Pinpoint the cell where the given text exists, returning its (X, Y) midpoint coordinate. 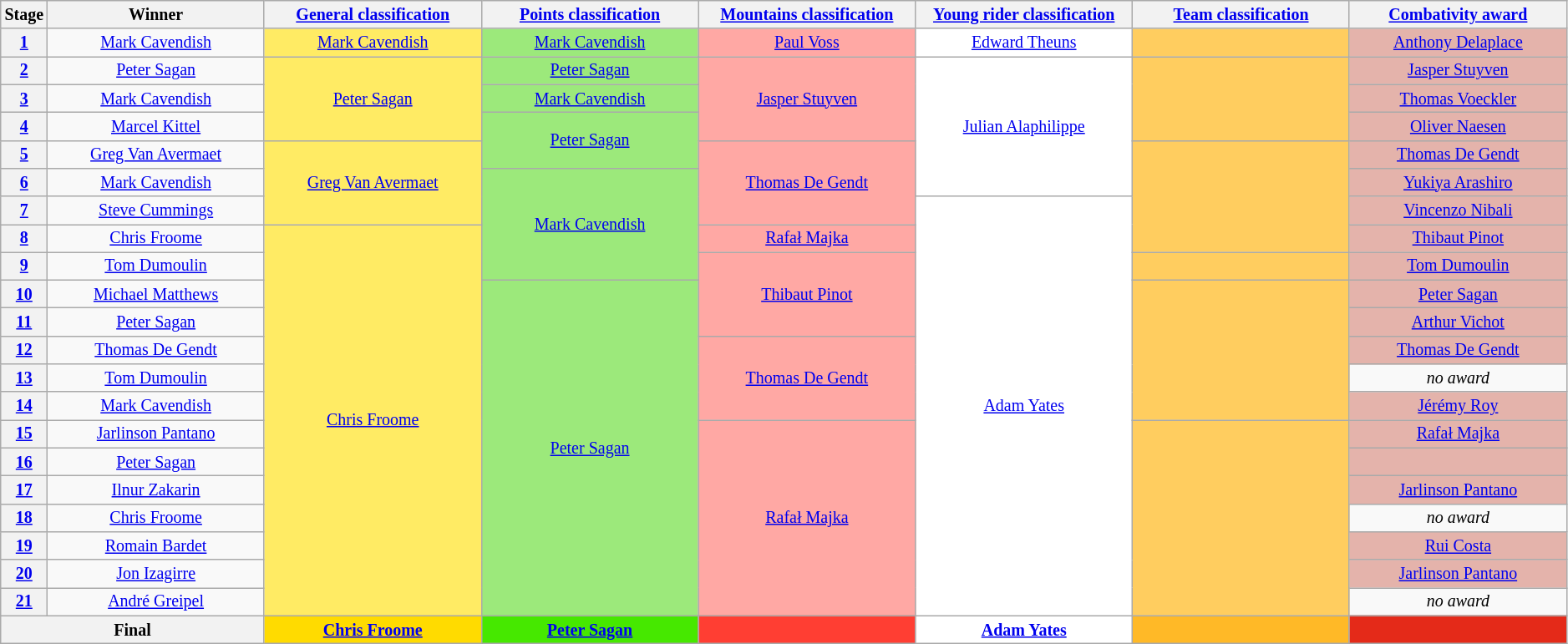
4 (24, 127)
14 (24, 406)
5 (24, 154)
Rui Costa (1458, 546)
Edward Theuns (1024, 43)
Ilnur Zakarin (155, 489)
Mountains classification (807, 15)
1 (24, 43)
Young rider classification (1024, 15)
3 (24, 99)
Final (133, 630)
Stage (24, 15)
Oliver Naesen (1458, 127)
12 (24, 351)
Winner (155, 15)
Marcel Kittel (155, 127)
8 (24, 239)
Anthony Delaplace (1458, 43)
13 (24, 378)
Vincenzo Nibali (1458, 210)
15 (24, 434)
Jon Izagirre (155, 573)
Paul Voss (807, 43)
2 (24, 70)
Team classification (1241, 15)
17 (24, 489)
Combativity award (1458, 15)
Points classification (590, 15)
9 (24, 266)
Michael Matthews (155, 294)
Julian Alaphilippe (1024, 127)
André Greipel (155, 601)
Yukiya Arashiro (1458, 182)
20 (24, 573)
11 (24, 322)
16 (24, 463)
6 (24, 182)
Arthur Vichot (1458, 322)
19 (24, 546)
21 (24, 601)
7 (24, 210)
Steve Cummings (155, 210)
Thomas Voeckler (1458, 99)
Jérémy Roy (1458, 406)
General classification (373, 15)
Romain Bardet (155, 546)
10 (24, 294)
18 (24, 518)
